Detect which cell encompasses the target text, then output its [X, Y] center coordinate. 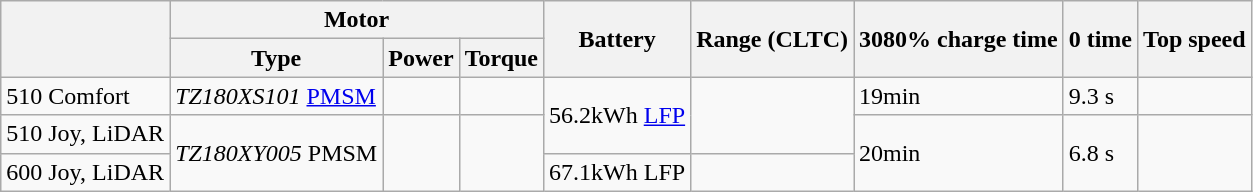
TZ180XS101 PMSM [276, 96]
20min [959, 153]
Power [421, 58]
3080% charge time [959, 39]
510 Comfort [86, 96]
Top speed [1195, 39]
0 time [1100, 39]
Torque [501, 58]
Type [276, 58]
510 Joy, LiDAR [86, 134]
19min [959, 96]
Motor [357, 20]
600 Joy, LiDAR [86, 172]
6.8 s [1100, 153]
9.3 s [1100, 96]
67.1kWh LFP [618, 172]
TZ180XY005 PMSM [276, 153]
56.2kWh LFP [618, 115]
Range (CLTC) [772, 39]
Battery [618, 39]
